Output the (x, y) coordinate of the center of the cell containing the given text.  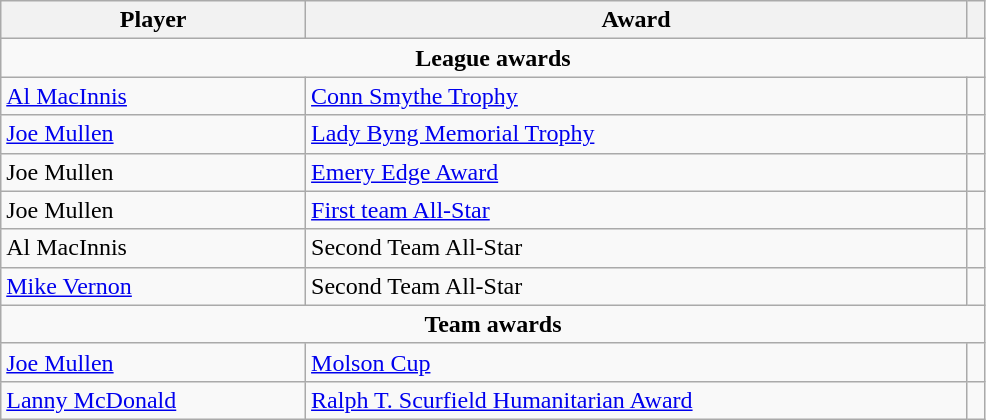
Team awards (493, 324)
Mike Vernon (154, 286)
League awards (493, 58)
Molson Cup (636, 362)
Ralph T. Scurfield Humanitarian Award (636, 400)
Lady Byng Memorial Trophy (636, 134)
Award (636, 20)
Emery Edge Award (636, 172)
Player (154, 20)
Conn Smythe Trophy (636, 96)
Lanny McDonald (154, 400)
First team All-Star (636, 210)
